Locate the cell with the specified text and output its (x, y) center coordinate. 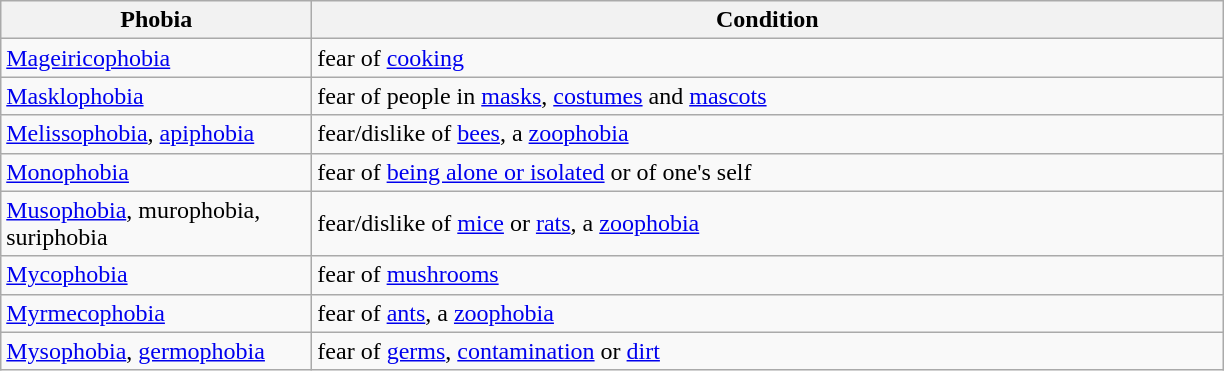
Masklophobia (156, 96)
fear of being alone or isolated or of one's self (768, 172)
fear/dislike of bees, a zoophobia (768, 134)
Melissophobia, apiphobia (156, 134)
fear of ants, a zoophobia (768, 313)
fear of germs, contamination or dirt (768, 351)
fear of cooking (768, 58)
Phobia (156, 20)
fear/dislike of mice or rats, a zoophobia (768, 224)
Mysophobia, germophobia (156, 351)
Monophobia (156, 172)
Mycophobia (156, 275)
Condition (768, 20)
Musophobia, murophobia, suriphobia (156, 224)
Myrmecophobia (156, 313)
Mageiricophobia (156, 58)
fear of people in masks, costumes and mascots (768, 96)
fear of mushrooms (768, 275)
